Return the [X, Y] coordinate for the center point of the cell that contains the specified text.  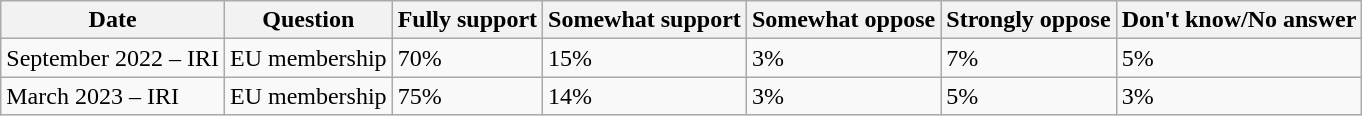
14% [645, 96]
Strongly oppose [1028, 20]
Somewhat oppose [843, 20]
Fully support [467, 20]
March 2023 – IRI [113, 96]
Don't know/No answer [1239, 20]
Somewhat support [645, 20]
15% [645, 58]
September 2022 – IRI [113, 58]
Question [308, 20]
Date [113, 20]
70% [467, 58]
7% [1028, 58]
75% [467, 96]
